For the text-containing cell, return its midpoint in (X, Y) coordinate format. 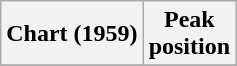
Peakposition (189, 34)
Chart (1959) (72, 34)
